Pinpoint the cell where the given text exists, returning its [X, Y] midpoint coordinate. 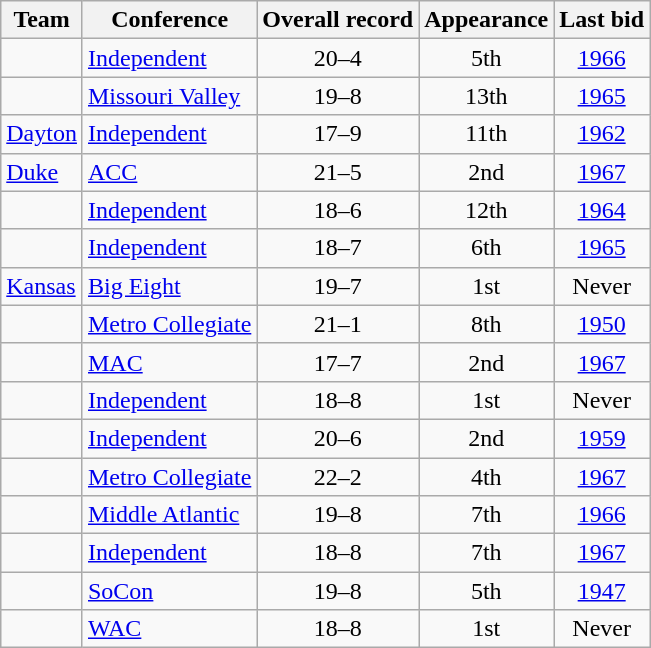
Duke [42, 172]
12th [486, 210]
20–4 [338, 58]
WAC [169, 629]
Missouri Valley [169, 96]
Big Eight [169, 286]
Middle Atlantic [169, 515]
21–1 [338, 324]
6th [486, 248]
1964 [602, 210]
Overall record [338, 20]
11th [486, 134]
22–2 [338, 477]
8th [486, 324]
1962 [602, 134]
18–7 [338, 248]
13th [486, 96]
17–7 [338, 362]
1947 [602, 591]
MAC [169, 362]
1959 [602, 438]
1950 [602, 324]
Kansas [42, 286]
19–7 [338, 286]
21–5 [338, 172]
4th [486, 477]
Dayton [42, 134]
Conference [169, 20]
20–6 [338, 438]
18–6 [338, 210]
17–9 [338, 134]
ACC [169, 172]
Appearance [486, 20]
Last bid [602, 20]
Team [42, 20]
SoCon [169, 591]
